Provide the (x, y) coordinate of the cell's center where the given text is located.  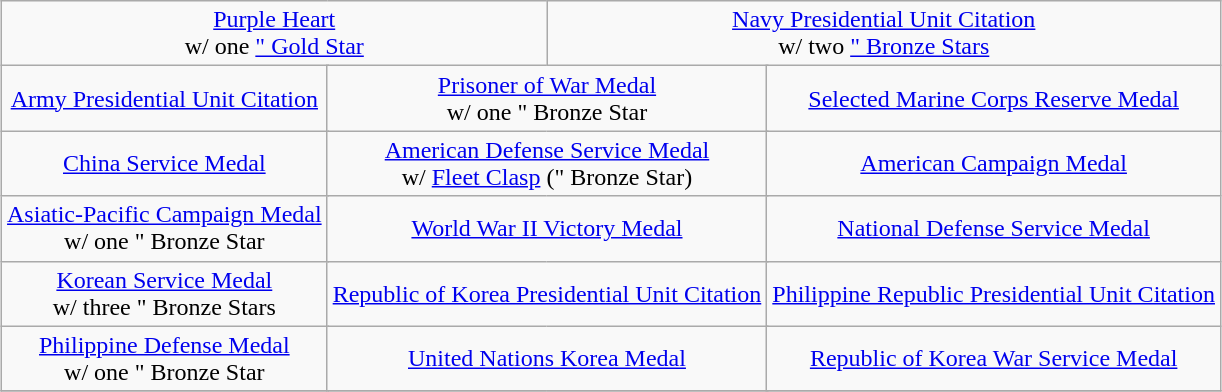
Army Presidential Unit Citation (165, 98)
World War II Victory Medal (547, 228)
Prisoner of War Medalw/ one " Bronze Star (547, 98)
American Campaign Medal (994, 164)
American Defense Service Medalw/ Fleet Clasp (" Bronze Star) (547, 164)
China Service Medal (165, 164)
Republic of Korea War Service Medal (994, 358)
Asiatic-Pacific Campaign Medalw/ one " Bronze Star (165, 228)
Philippine Defense Medalw/ one " Bronze Star (165, 358)
National Defense Service Medal (994, 228)
Purple Heartw/ one " Gold Star (274, 34)
Korean Service Medalw/ three " Bronze Stars (165, 294)
Navy Presidential Unit Citationw/ two " Bronze Stars (884, 34)
Philippine Republic Presidential Unit Citation (994, 294)
Republic of Korea Presidential Unit Citation (547, 294)
United Nations Korea Medal (547, 358)
Selected Marine Corps Reserve Medal (994, 98)
